Detect which cell encompasses the target text, then output its [x, y] center coordinate. 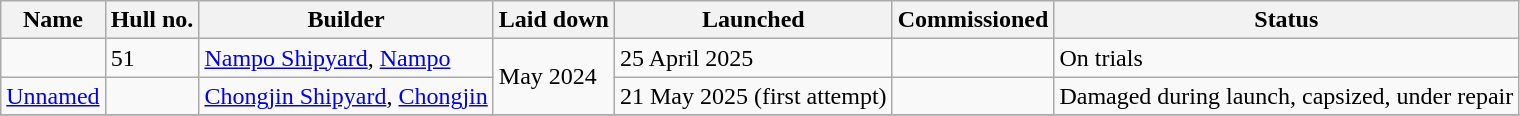
Status [1286, 20]
Hull no. [152, 20]
21 May 2025 (first attempt) [753, 96]
25 April 2025 [753, 58]
Commissioned [973, 20]
Chongjin Shipyard, Chongjin [346, 96]
Laid down [554, 20]
Name [53, 20]
Nampo Shipyard, Nampo [346, 58]
Damaged during launch, capsized, under repair [1286, 96]
51 [152, 58]
Builder [346, 20]
Unnamed [53, 96]
May 2024 [554, 77]
Launched [753, 20]
On trials [1286, 58]
